Return (x, y) of the center of cell containing provided text 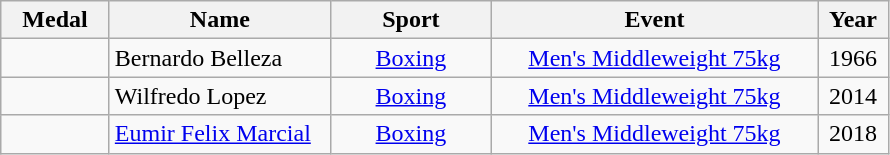
Wilfredo Lopez (220, 96)
Bernardo Belleza (220, 58)
Medal (56, 20)
Name (220, 20)
Event (654, 20)
Sport (410, 20)
2018 (854, 134)
1966 (854, 58)
Eumir Felix Marcial (220, 134)
Year (854, 20)
2014 (854, 96)
